Identify which cell holds the provided text, then report its (x, y) central coordinate. 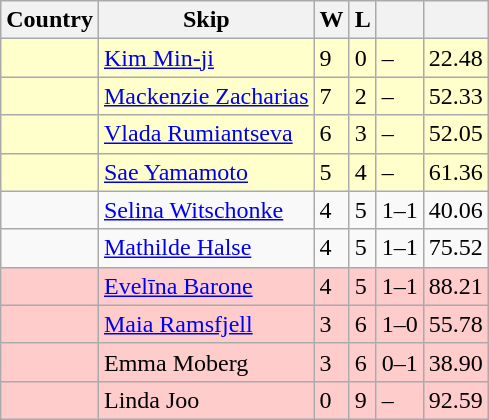
52.05 (456, 134)
Mackenzie Zacharias (206, 96)
L (362, 20)
Maia Ramsfjell (206, 324)
Emma Moberg (206, 362)
Skip (206, 20)
1–0 (400, 324)
Kim Min-ji (206, 58)
2 (362, 96)
Mathilde Halse (206, 248)
Selina Witschonke (206, 210)
Vlada Rumiantseva (206, 134)
92.59 (456, 400)
Sae Yamamoto (206, 172)
40.06 (456, 210)
Evelīna Barone (206, 286)
Linda Joo (206, 400)
38.90 (456, 362)
61.36 (456, 172)
0–1 (400, 362)
22.48 (456, 58)
75.52 (456, 248)
7 (332, 96)
88.21 (456, 286)
55.78 (456, 324)
W (332, 20)
Country (50, 20)
52.33 (456, 96)
